Output the (x, y) coordinate of the center of the cell containing the given text.  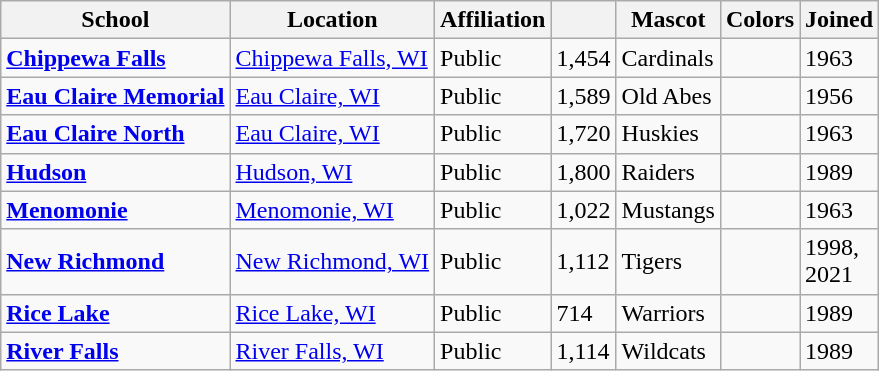
Chippewa Falls (116, 58)
Mascot (668, 20)
Joined (840, 20)
Mustangs (668, 210)
Eau Claire North (116, 134)
Eau Claire Memorial (116, 96)
Cardinals (668, 58)
1956 (840, 96)
1,114 (584, 351)
New Richmond, WI (332, 262)
Warriors (668, 313)
714 (584, 313)
School (116, 20)
Tigers (668, 262)
1998,2021 (840, 262)
Colors (760, 20)
Chippewa Falls, WI (332, 58)
Huskies (668, 134)
Rice Lake (116, 313)
Hudson, WI (332, 172)
Old Abes (668, 96)
Menomonie, WI (332, 210)
1,022 (584, 210)
Location (332, 20)
1,800 (584, 172)
Raiders (668, 172)
Wildcats (668, 351)
Menomonie (116, 210)
New Richmond (116, 262)
River Falls, WI (332, 351)
1,720 (584, 134)
1,454 (584, 58)
1,112 (584, 262)
1,589 (584, 96)
Affiliation (493, 20)
Rice Lake, WI (332, 313)
River Falls (116, 351)
Hudson (116, 172)
